Pinpoint the cell where the given text exists, returning its [X, Y] midpoint coordinate. 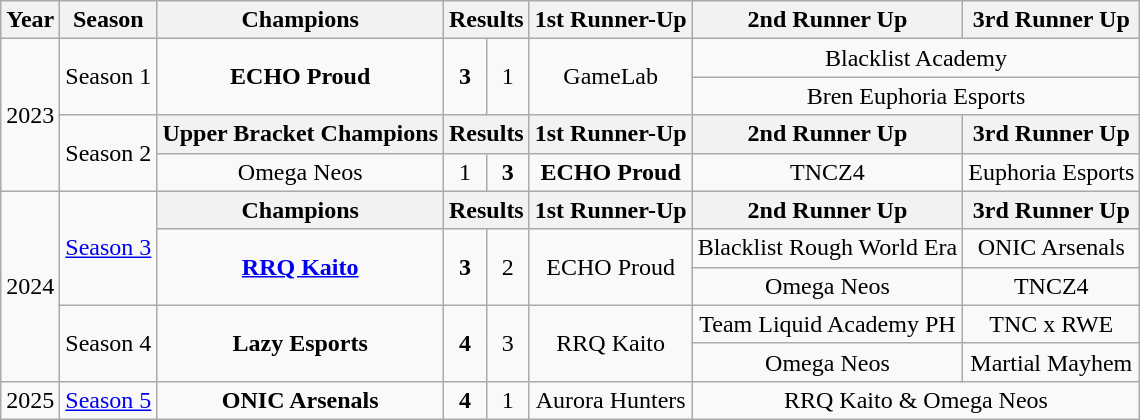
2025 [30, 400]
Aurora Hunters [610, 400]
Season [108, 20]
Year [30, 20]
Upper Bracket Champions [300, 134]
Blacklist Academy [916, 58]
2023 [30, 115]
Season 5 [108, 400]
TNC x RWE [1052, 324]
Blacklist Rough World Era [828, 248]
Season 1 [108, 77]
Season 2 [108, 153]
Season 4 [108, 343]
Euphoria Esports [1052, 172]
GameLab [610, 77]
Bren Euphoria Esports [916, 96]
Season 3 [108, 248]
Team Liquid Academy PH [828, 324]
RRQ Kaito & Omega Neos [916, 400]
2024 [30, 286]
Lazy Esports [300, 343]
Martial Mayhem [1052, 362]
2 [508, 267]
